Return the (x, y) coordinate for the center point of the cell that contains the specified text.  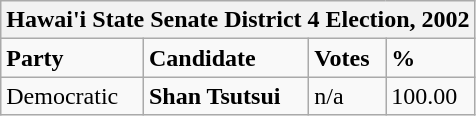
n/a (348, 96)
Party (72, 58)
Candidate (226, 58)
Votes (348, 58)
% (430, 58)
Hawai'i State Senate District 4 Election, 2002 (238, 20)
Shan Tsutsui (226, 96)
100.00 (430, 96)
Democratic (72, 96)
